Output the (X, Y) coordinate of the center of the cell containing the given text.  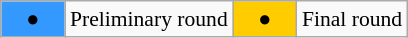
Preliminary round (149, 19)
Final round (352, 19)
